Provide the [X, Y] coordinate of the cell's center where the given text is located.  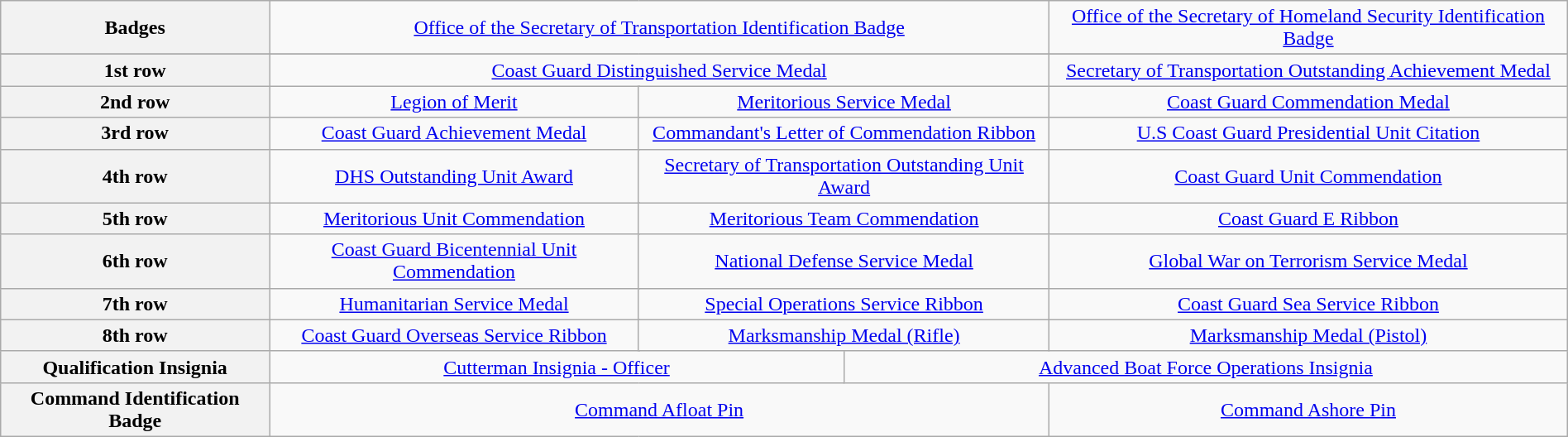
Global War on Terrorism Service Medal [1308, 262]
Meritorious Service Medal [844, 102]
Coast Guard Commendation Medal [1308, 102]
Qualification Insignia [136, 367]
Badges [136, 28]
8th row [136, 335]
Advanced Boat Force Operations Insignia [1206, 367]
Command Ashore Pin [1308, 409]
1st row [136, 70]
Marksmanship Medal (Rifle) [844, 335]
Meritorious Team Commendation [844, 218]
Commandant's Letter of Commendation Ribbon [844, 133]
U.S Coast Guard Presidential Unit Citation [1308, 133]
Coast Guard E Ribbon [1308, 218]
Coast Guard Achievement Medal [455, 133]
Coast Guard Sea Service Ribbon [1308, 304]
Legion of Merit [455, 102]
Coast Guard Unit Commendation [1308, 175]
6th row [136, 262]
Command Afloat Pin [660, 409]
Humanitarian Service Medal [455, 304]
Special Operations Service Ribbon [844, 304]
Coast Guard Distinguished Service Medal [660, 70]
Office of the Secretary of Transportation Identification Badge [660, 28]
DHS Outstanding Unit Award [455, 175]
Secretary of Transportation Outstanding Achievement Medal [1308, 70]
Secretary of Transportation Outstanding Unit Award [844, 175]
Coast Guard Overseas Service Ribbon [455, 335]
5th row [136, 218]
Cutterman Insignia - Officer [557, 367]
2nd row [136, 102]
4th row [136, 175]
3rd row [136, 133]
Coast Guard Bicentennial Unit Commendation [455, 262]
Meritorious Unit Commendation [455, 218]
National Defense Service Medal [844, 262]
Office of the Secretary of Homeland Security Identification Badge [1308, 28]
Marksmanship Medal (Pistol) [1308, 335]
Command Identification Badge [136, 409]
7th row [136, 304]
